Provide the [x, y] coordinate of the cell's center where the given text is located.  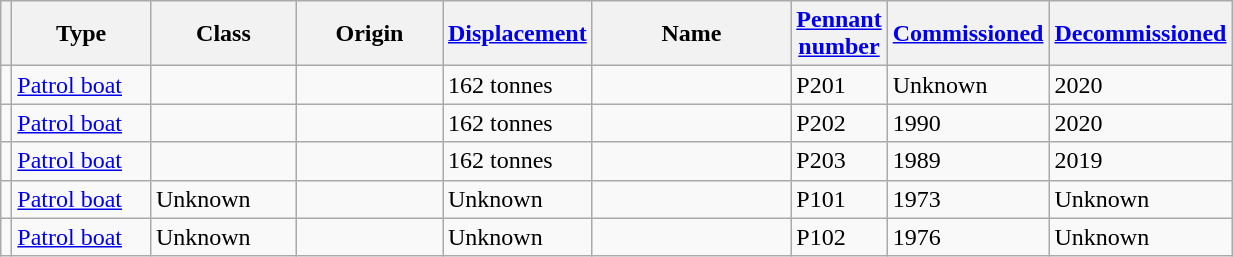
P202 [839, 123]
Commissioned [968, 34]
P201 [839, 85]
P101 [839, 199]
Decommissioned [1140, 34]
1989 [968, 161]
1990 [968, 123]
Pennant number [839, 34]
2019 [1140, 161]
Displacement [517, 34]
Class [223, 34]
Name [692, 34]
Origin [369, 34]
P102 [839, 237]
Type [82, 34]
1973 [968, 199]
1976 [968, 237]
P203 [839, 161]
